Detect which cell encompasses the target text, then output its [x, y] center coordinate. 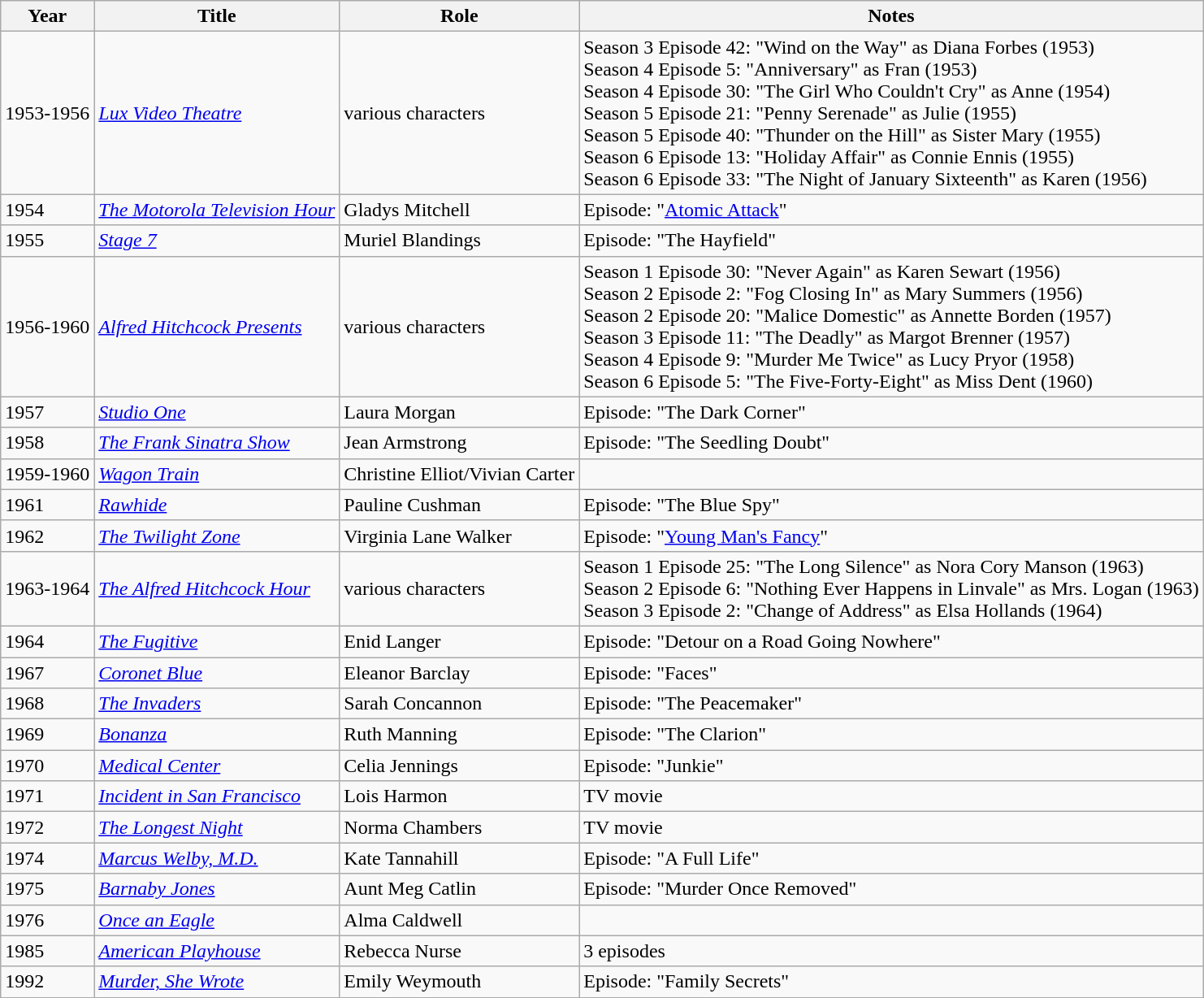
Lux Video Theatre [217, 113]
1953-1956 [47, 113]
Studio One [217, 412]
1970 [47, 766]
Kate Tannahill [460, 858]
1956-1960 [47, 327]
Alfred Hitchcock Presents [217, 327]
Ruth Manning [460, 735]
Episode: "The Seedling Doubt" [892, 443]
The Twilight Zone [217, 536]
Murder, She Wrote [217, 982]
1961 [47, 505]
Rawhide [217, 505]
Notes [892, 16]
Rebecca Nurse [460, 951]
Episode: "Atomic Attack" [892, 210]
Gladys Mitchell [460, 210]
Virginia Lane Walker [460, 536]
American Playhouse [217, 951]
Norma Chambers [460, 827]
Incident in San Francisco [217, 796]
1992 [47, 982]
Celia Jennings [460, 766]
Alma Caldwell [460, 920]
Episode: "Detour on a Road Going Nowhere" [892, 641]
Episode: "Faces" [892, 672]
1962 [47, 536]
Emily Weymouth [460, 982]
Jean Armstrong [460, 443]
1957 [47, 412]
Marcus Welby, M.D. [217, 858]
Episode: "Murder Once Removed" [892, 889]
Medical Center [217, 766]
Pauline Cushman [460, 505]
1964 [47, 641]
The Invaders [217, 704]
Once an Eagle [217, 920]
Wagon Train [217, 474]
1959-1960 [47, 474]
Episode: "The Dark Corner" [892, 412]
The Frank Sinatra Show [217, 443]
Episode: "A Full Life" [892, 858]
The Longest Night [217, 827]
Bonanza [217, 735]
Episode: "The Clarion" [892, 735]
1976 [47, 920]
The Motorola Television Hour [217, 210]
1985 [47, 951]
1974 [47, 858]
Christine Elliot/Vivian Carter [460, 474]
1968 [47, 704]
1958 [47, 443]
Eleanor Barclay [460, 672]
1971 [47, 796]
Episode: "The Blue Spy" [892, 505]
1963-1964 [47, 588]
Lois Harmon [460, 796]
Barnaby Jones [217, 889]
Enid Langer [460, 641]
Year [47, 16]
Episode: "Junkie" [892, 766]
Episode: "The Peacemaker" [892, 704]
Episode: "The Hayfield" [892, 241]
Episode: "Family Secrets" [892, 982]
Laura Morgan [460, 412]
1955 [47, 241]
1967 [47, 672]
Sarah Concannon [460, 704]
Role [460, 16]
1975 [47, 889]
1969 [47, 735]
Episode: "Young Man's Fancy" [892, 536]
Coronet Blue [217, 672]
3 episodes [892, 951]
Muriel Blandings [460, 241]
The Fugitive [217, 641]
The Alfred Hitchcock Hour [217, 588]
1972 [47, 827]
Title [217, 16]
Aunt Meg Catlin [460, 889]
1954 [47, 210]
Stage 7 [217, 241]
